Provide the [X, Y] coordinate of the cell's center where the given text is located.  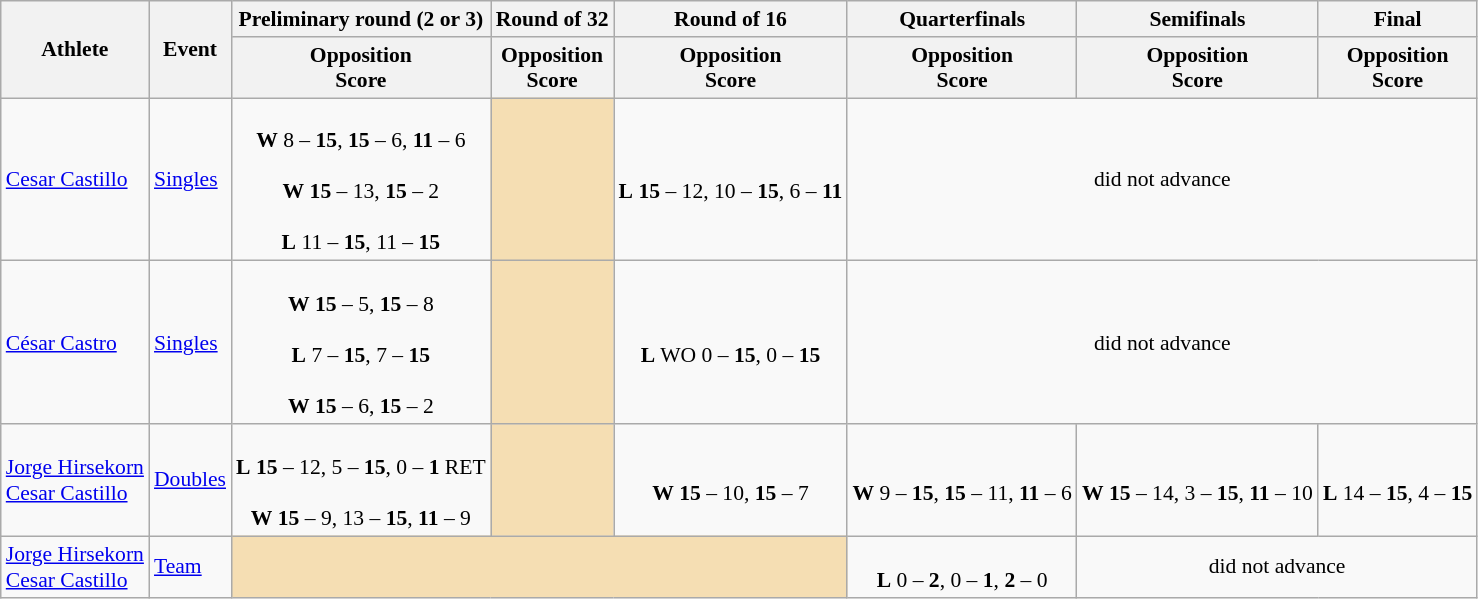
Preliminary round (2 or 3) [361, 19]
César Castro [75, 342]
Round of 16 [731, 19]
L WO 0 – 15, 0 – 15 [731, 342]
W 8 – 15, 15 – 6, 11 – 6W 15 – 13, 15 – 2L 11 – 15, 11 – 15 [361, 180]
W 9 – 15, 15 – 11, 11 – 6 [962, 480]
W 15 – 5, 15 – 8L 7 – 15, 7 – 15W 15 – 6, 15 – 2 [361, 342]
L 15 – 12, 10 – 15, 6 – 11 [731, 180]
Doubles [190, 480]
Team [190, 566]
Quarterfinals [962, 19]
Athlete [75, 50]
W 15 – 10, 15 – 7 [731, 480]
Cesar Castillo [75, 180]
Event [190, 50]
L 0 – 2, 0 – 1, 2 – 0 [962, 566]
L 14 – 15, 4 – 15 [1398, 480]
Semifinals [1198, 19]
Round of 32 [552, 19]
L 15 – 12, 5 – 15, 0 – 1 RETW 15 – 9, 13 – 15, 11 – 9 [361, 480]
Final [1398, 19]
W 15 – 14, 3 – 15, 11 – 10 [1198, 480]
